Determine the (x, y) coordinate at the center of the cell enclosing the given text.  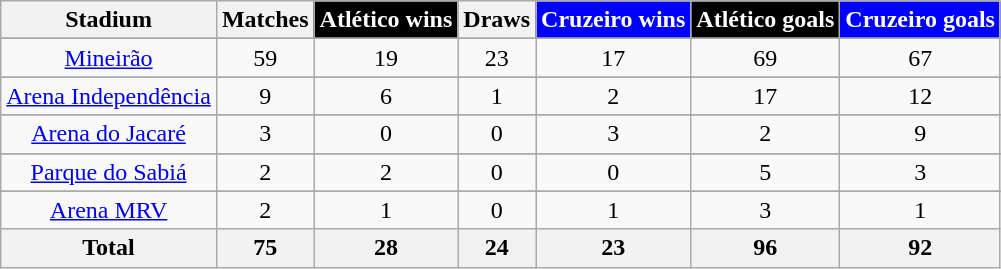
Arena do Jacaré (109, 134)
5 (766, 172)
69 (766, 58)
Matches (265, 20)
Mineirão (109, 58)
75 (265, 248)
Arena MRV (109, 210)
24 (497, 248)
Cruzeiro goals (920, 20)
12 (920, 96)
Cruzeiro wins (614, 20)
67 (920, 58)
Draws (497, 20)
96 (766, 248)
6 (386, 96)
Arena Independência (109, 96)
59 (265, 58)
92 (920, 248)
Atlético goals (766, 20)
Atlético wins (386, 20)
19 (386, 58)
Parque do Sabiá (109, 172)
Stadium (109, 20)
28 (386, 248)
Total (109, 248)
